Search for the cell housing the specified text and yield its [X, Y] center coordinate. 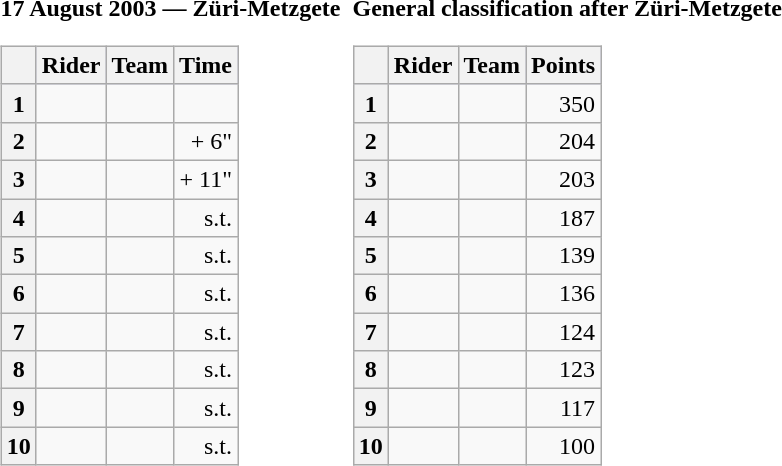
Points [564, 65]
139 [564, 256]
124 [564, 332]
+ 11" [206, 179]
117 [564, 408]
187 [564, 217]
204 [564, 141]
136 [564, 294]
350 [564, 103]
123 [564, 370]
203 [564, 179]
+ 6" [206, 141]
Time [206, 65]
100 [564, 446]
